Pinpoint the cell where the given text exists, returning its [x, y] midpoint coordinate. 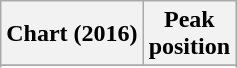
Chart (2016) [72, 34]
Peak position [189, 34]
